Return (x, y) of the center of cell containing provided text 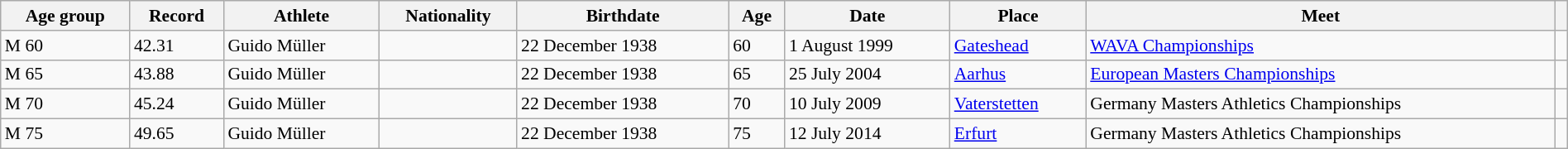
10 July 2009 (868, 104)
45.24 (177, 104)
Gateshead (1019, 46)
Meet (1320, 16)
43.88 (177, 74)
European Masters Championships (1320, 74)
Age (757, 16)
Erfurt (1019, 134)
WAVA Championships (1320, 46)
Date (868, 16)
Record (177, 16)
Vaterstetten (1019, 104)
49.65 (177, 134)
M 60 (65, 46)
42.31 (177, 46)
65 (757, 74)
Nationality (448, 16)
M 65 (65, 74)
1 August 1999 (868, 46)
Birthdate (623, 16)
Age group (65, 16)
12 July 2014 (868, 134)
M 70 (65, 104)
M 75 (65, 134)
75 (757, 134)
60 (757, 46)
Place (1019, 16)
70 (757, 104)
Aarhus (1019, 74)
25 July 2004 (868, 74)
Athlete (301, 16)
